Output the [X, Y] coordinate of the center of the cell containing the given text.  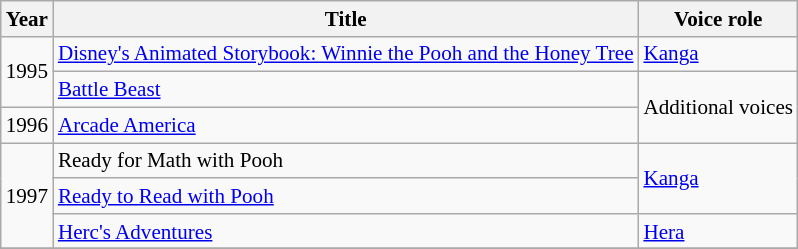
Voice role [718, 18]
Ready to Read with Pooh [346, 196]
Arcade America [346, 124]
Ready for Math with Pooh [346, 160]
Hera [718, 230]
Additional voices [718, 108]
1995 [27, 72]
Title [346, 18]
Disney's Animated Storybook: Winnie the Pooh and the Honey Tree [346, 54]
1997 [27, 196]
Herc's Adventures [346, 230]
Battle Beast [346, 90]
Year [27, 18]
1996 [27, 124]
